Return the (X, Y) coordinate for the center point of the cell that contains the specified text.  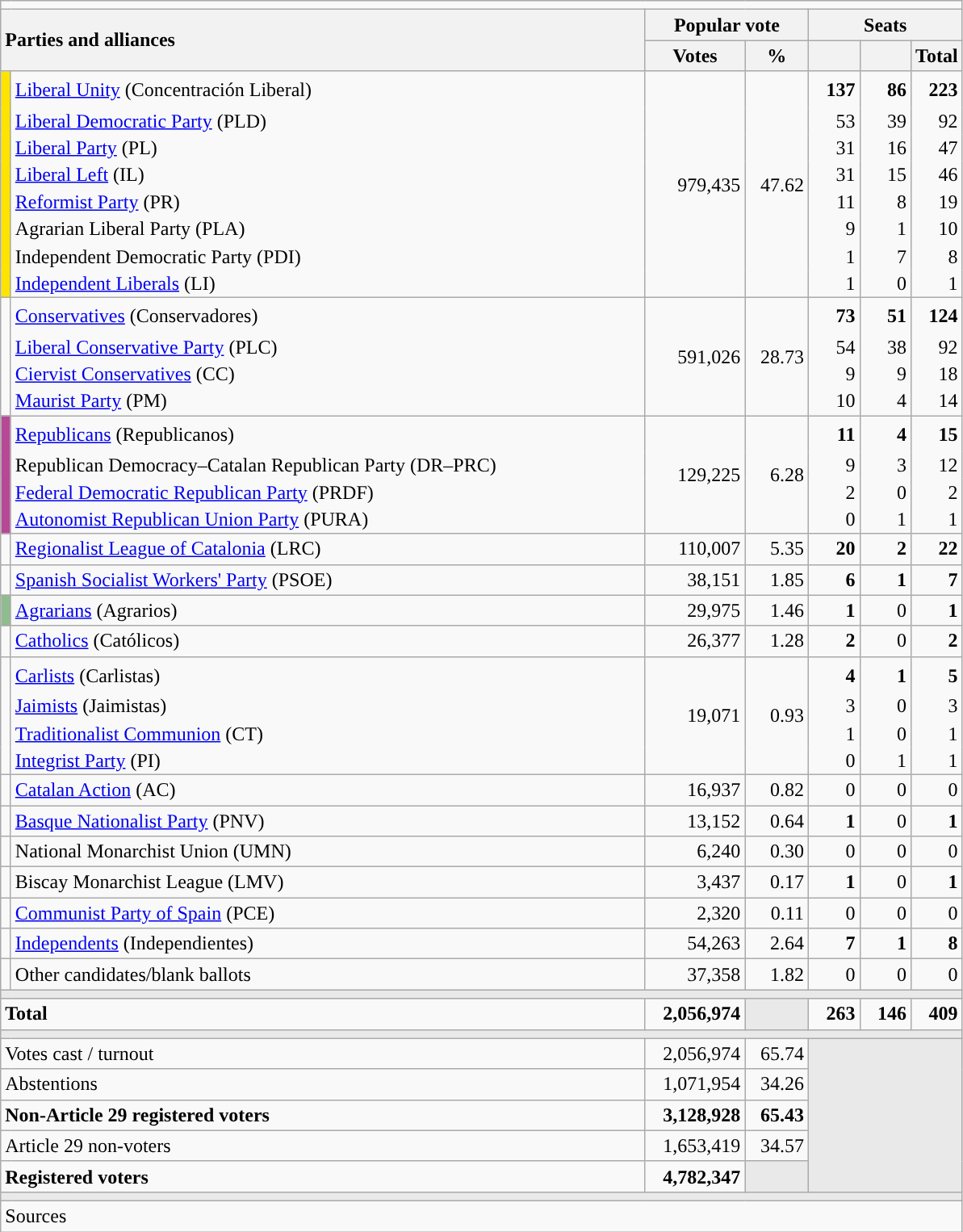
Other candidates/blank ballots (328, 974)
110,007 (695, 549)
46 (937, 175)
Communist Party of Spain (PCE) (328, 913)
65.43 (777, 1115)
26,377 (695, 641)
51 (886, 315)
54,263 (695, 944)
Liberal Left (IL) (328, 175)
39 (886, 121)
Catholics (Católicos) (328, 641)
1.28 (777, 641)
591,026 (695, 356)
Independent Liberals (LI) (328, 283)
Parties and alliances (323, 40)
Regionalist League of Catalonia (LRC) (328, 549)
38,151 (695, 580)
Independents (Independientes) (328, 944)
Republicans (Republicanos) (328, 434)
Conservatives (Conservadores) (328, 315)
12 (937, 466)
409 (937, 1014)
0.30 (777, 852)
Spanish Socialist Workers' Party (PSOE) (328, 580)
Seats (885, 25)
129,225 (695, 475)
Carlists (Carlistas) (328, 675)
38 (886, 347)
86 (886, 89)
Agrarians (Agrarios) (328, 610)
47.62 (777, 184)
Ciervist Conservatives (CC) (328, 375)
5 (937, 675)
Republican Democracy–Catalan Republican Party (DR–PRC) (328, 466)
146 (886, 1014)
2,320 (695, 913)
Catalan Action (AC) (328, 790)
Traditionalist Communion (CT) (328, 734)
Liberal Conservative Party (PLC) (328, 347)
53 (834, 121)
979,435 (695, 184)
0.82 (777, 790)
0.93 (777, 715)
3,437 (695, 882)
6,240 (695, 852)
Reformist Party (PR) (328, 202)
263 (834, 1014)
20 (834, 549)
29,975 (695, 610)
Registered voters (323, 1176)
6 (834, 580)
Basque Nationalist Party (PNV) (328, 821)
22 (937, 549)
Jaimists (Jaimistas) (328, 706)
Federal Democratic Republican Party (PRDF) (328, 492)
1.46 (777, 610)
137 (834, 89)
Sources (481, 1216)
1,653,419 (695, 1146)
Liberal Party (PL) (328, 148)
16 (886, 148)
0.11 (777, 913)
1.85 (777, 580)
13,152 (695, 821)
0.64 (777, 821)
1,071,954 (695, 1084)
223 (937, 89)
Integrist Party (PI) (328, 761)
2.64 (777, 944)
Non-Article 29 registered voters (323, 1115)
34.57 (777, 1146)
Liberal Unity (Concentración Liberal) (328, 89)
1.82 (777, 974)
Popular vote (726, 25)
124 (937, 315)
% (777, 56)
19 (937, 202)
4,782,347 (695, 1176)
Votes cast / turnout (323, 1054)
Article 29 non-voters (323, 1146)
19,071 (695, 715)
Abstentions (323, 1084)
5.35 (777, 549)
14 (937, 401)
18 (937, 375)
3,128,928 (695, 1115)
Maurist Party (PM) (328, 401)
28.73 (777, 356)
Independent Democratic Party (PDI) (328, 257)
37,358 (695, 974)
Votes (695, 56)
Agrarian Liberal Party (PLA) (328, 229)
6.28 (777, 475)
Biscay Monarchist League (LMV) (328, 882)
34.26 (777, 1084)
16,937 (695, 790)
Liberal Democratic Party (PLD) (328, 121)
54 (834, 347)
National Monarchist Union (UMN) (328, 852)
65.74 (777, 1054)
73 (834, 315)
0.17 (777, 882)
Autonomist Republican Union Party (PURA) (328, 520)
47 (937, 148)
